Identify which cell holds the provided text, then report its [x, y] central coordinate. 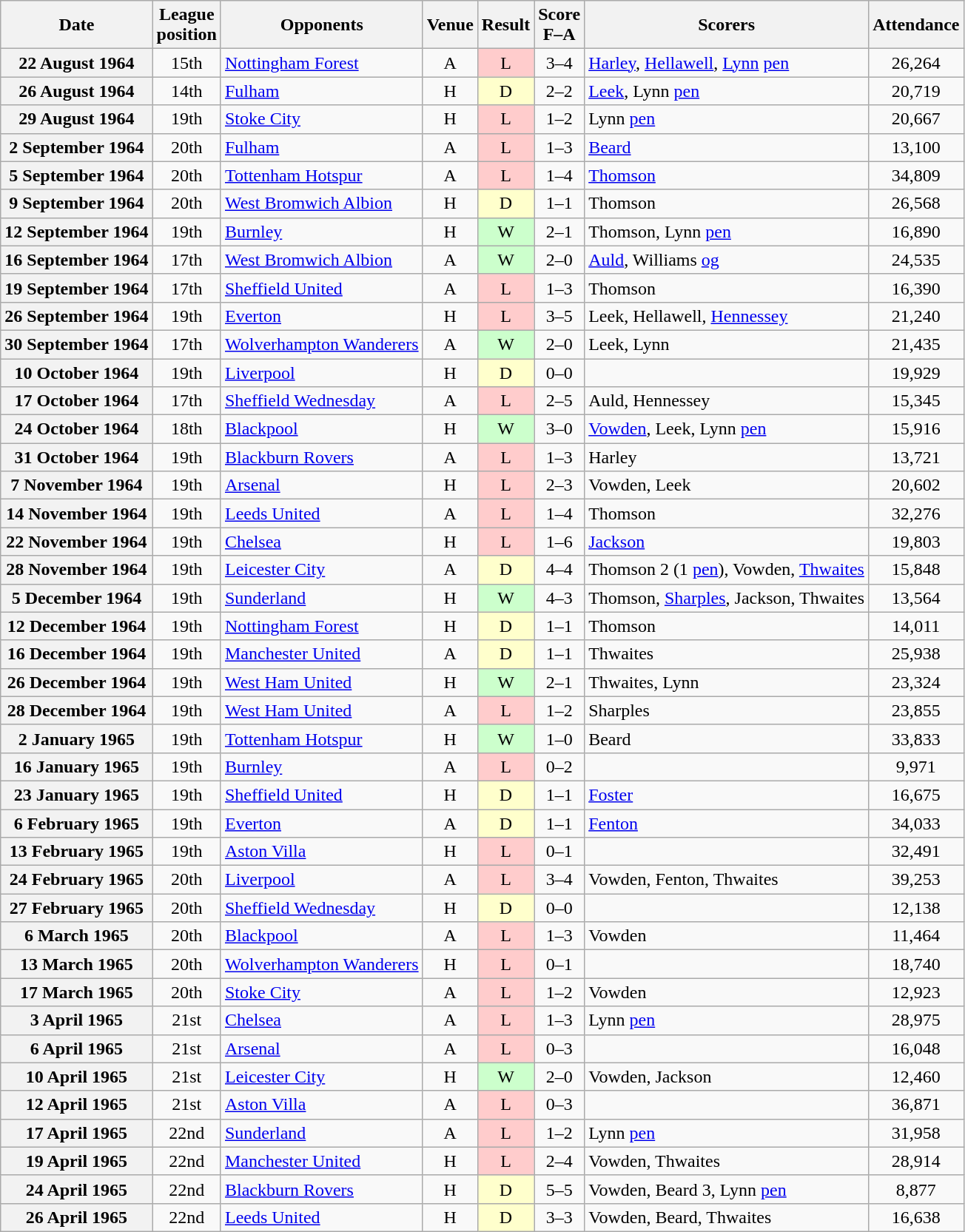
4–3 [559, 598]
17 October 1964 [77, 401]
6 April 1965 [77, 1048]
7 November 1964 [77, 485]
19,803 [916, 542]
3–5 [559, 316]
18,740 [916, 964]
8,877 [916, 1189]
16,638 [916, 1217]
2–2 [559, 91]
31,958 [916, 1133]
24 February 1965 [77, 880]
23 January 1965 [77, 795]
10 October 1964 [77, 372]
Harley, Hellawell, Lynn pen [727, 63]
34,033 [916, 824]
2–4 [559, 1161]
39,253 [916, 880]
Vowden, Thwaites [727, 1161]
14,011 [916, 626]
11,464 [916, 936]
Attendance [916, 25]
26 September 1964 [77, 316]
16 December 1964 [77, 654]
9 September 1964 [77, 203]
16,890 [916, 232]
2–3 [559, 485]
9,971 [916, 767]
20,667 [916, 119]
16,390 [916, 288]
34,809 [916, 175]
28,975 [916, 1020]
21,435 [916, 344]
Thomson 2 (1 pen), Vowden, Thwaites [727, 570]
29 August 1964 [77, 119]
17 April 1965 [77, 1133]
27 February 1965 [77, 908]
12 April 1965 [77, 1105]
20,719 [916, 91]
Thomson, Sharples, Jackson, Thwaites [727, 598]
26 April 1965 [77, 1217]
2 September 1964 [77, 147]
12,923 [916, 992]
23,324 [916, 682]
15,916 [916, 429]
32,491 [916, 852]
24,535 [916, 260]
12,460 [916, 1077]
33,833 [916, 738]
5 December 1964 [77, 598]
13 February 1965 [77, 852]
6 February 1965 [77, 824]
15th [186, 63]
13 March 1965 [77, 964]
Vowden, Leek, Lynn pen [727, 429]
6 March 1965 [77, 936]
16 September 1964 [77, 260]
3 April 1965 [77, 1020]
19,929 [916, 372]
20,602 [916, 485]
19 April 1965 [77, 1161]
21,240 [916, 316]
Vowden, Jackson [727, 1077]
14 November 1964 [77, 514]
Date [77, 25]
Venue [450, 25]
25,938 [916, 654]
22 August 1964 [77, 63]
Harley [727, 457]
22 November 1964 [77, 542]
16,048 [916, 1048]
Sharples [727, 710]
Auld, Williams og [727, 260]
13,721 [916, 457]
23,855 [916, 710]
16,675 [916, 795]
5 September 1964 [77, 175]
Leek, Lynn pen [727, 91]
14th [186, 91]
26 December 1964 [77, 682]
13,100 [916, 147]
28,914 [916, 1161]
2 January 1965 [77, 738]
Vowden, Beard, Thwaites [727, 1217]
13,564 [916, 598]
15,848 [916, 570]
Leagueposition [186, 25]
Auld, Hennessey [727, 401]
4–4 [559, 570]
2–5 [559, 401]
Thwaites, Lynn [727, 682]
Thomson, Lynn pen [727, 232]
12,138 [916, 908]
5–5 [559, 1189]
31 October 1964 [77, 457]
Leek, Lynn [727, 344]
3–3 [559, 1217]
0–2 [559, 767]
26 August 1964 [77, 91]
Scorers [727, 25]
28 December 1964 [77, 710]
16 January 1965 [77, 767]
36,871 [916, 1105]
Vowden, Fenton, Thwaites [727, 880]
Foster [727, 795]
Result [505, 25]
26,568 [916, 203]
18th [186, 429]
Fenton [727, 824]
26,264 [916, 63]
Vowden, Beard 3, Lynn pen [727, 1189]
12 December 1964 [77, 626]
15,345 [916, 401]
24 October 1964 [77, 429]
1–6 [559, 542]
28 November 1964 [77, 570]
Opponents [321, 25]
30 September 1964 [77, 344]
32,276 [916, 514]
17 March 1965 [77, 992]
24 April 1965 [77, 1189]
3–0 [559, 429]
19 September 1964 [77, 288]
Jackson [727, 542]
ScoreF–A [559, 25]
Vowden, Leek [727, 485]
12 September 1964 [77, 232]
10 April 1965 [77, 1077]
1–0 [559, 738]
Leek, Hellawell, Hennessey [727, 316]
Thwaites [727, 654]
